Determine the (X, Y) coordinate at the center of the cell enclosing the given text.  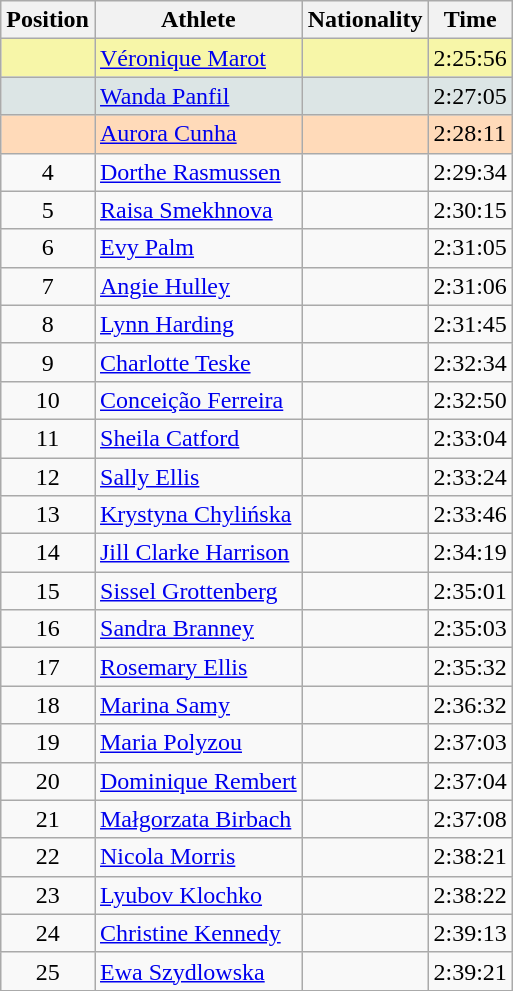
2:35:32 (470, 667)
5 (48, 210)
Conceição Ferreira (198, 400)
2:30:15 (470, 210)
19 (48, 743)
2:35:03 (470, 629)
Małgorzata Birbach (198, 819)
Sissel Grottenberg (198, 591)
2:27:05 (470, 96)
2:34:19 (470, 553)
2:39:21 (470, 971)
Wanda Panfil (198, 96)
Sandra Branney (198, 629)
2:37:08 (470, 819)
Charlotte Teske (198, 362)
2:36:32 (470, 705)
Dorthe Rasmussen (198, 172)
2:32:50 (470, 400)
2:31:05 (470, 248)
9 (48, 362)
2:38:22 (470, 895)
Véronique Marot (198, 58)
Position (48, 20)
Nationality (365, 20)
Time (470, 20)
2:37:04 (470, 781)
2:33:04 (470, 438)
Rosemary Ellis (198, 667)
23 (48, 895)
2:37:03 (470, 743)
21 (48, 819)
13 (48, 515)
2:32:34 (470, 362)
Sally Ellis (198, 477)
17 (48, 667)
7 (48, 286)
Lyubov Klochko (198, 895)
2:31:45 (470, 324)
Jill Clarke Harrison (198, 553)
2:39:13 (470, 933)
Dominique Rembert (198, 781)
Aurora Cunha (198, 134)
6 (48, 248)
2:35:01 (470, 591)
22 (48, 857)
10 (48, 400)
2:29:34 (470, 172)
18 (48, 705)
8 (48, 324)
2:38:21 (470, 857)
Marina Samy (198, 705)
Raisa Smekhnova (198, 210)
2:31:06 (470, 286)
4 (48, 172)
2:28:11 (470, 134)
Nicola Morris (198, 857)
20 (48, 781)
16 (48, 629)
Evy Palm (198, 248)
Sheila Catford (198, 438)
Angie Hulley (198, 286)
Lynn Harding (198, 324)
14 (48, 553)
Christine Kennedy (198, 933)
15 (48, 591)
11 (48, 438)
24 (48, 933)
Maria Polyzou (198, 743)
Ewa Szydlowska (198, 971)
2:25:56 (470, 58)
Krystyna Chylińska (198, 515)
25 (48, 971)
2:33:46 (470, 515)
2:33:24 (470, 477)
Athlete (198, 20)
12 (48, 477)
